Extract the [x, y] coordinate from the center of the cell holding the provided text.  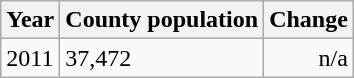
County population [162, 20]
37,472 [162, 58]
n/a [309, 58]
Year [30, 20]
2011 [30, 58]
Change [309, 20]
